Locate the cell with the specified text and output its [x, y] center coordinate. 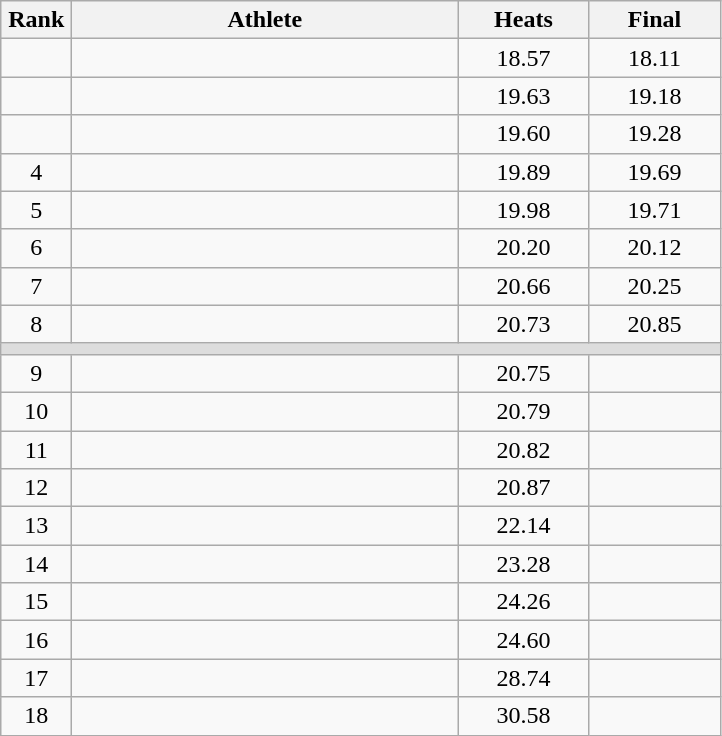
19.98 [524, 210]
15 [36, 602]
19.60 [524, 134]
24.26 [524, 602]
Athlete [265, 20]
19.71 [654, 210]
20.66 [524, 286]
4 [36, 172]
6 [36, 248]
16 [36, 640]
11 [36, 449]
20.79 [524, 411]
19.18 [654, 96]
8 [36, 324]
Heats [524, 20]
30.58 [524, 716]
20.25 [654, 286]
20.12 [654, 248]
5 [36, 210]
19.89 [524, 172]
14 [36, 564]
13 [36, 526]
18.57 [524, 58]
28.74 [524, 678]
19.63 [524, 96]
12 [36, 488]
19.69 [654, 172]
18 [36, 716]
20.82 [524, 449]
Rank [36, 20]
9 [36, 373]
22.14 [524, 526]
7 [36, 286]
24.60 [524, 640]
20.20 [524, 248]
20.73 [524, 324]
18.11 [654, 58]
17 [36, 678]
10 [36, 411]
20.85 [654, 324]
19.28 [654, 134]
23.28 [524, 564]
20.87 [524, 488]
Final [654, 20]
20.75 [524, 373]
